Return (x, y) of the center of cell containing provided text 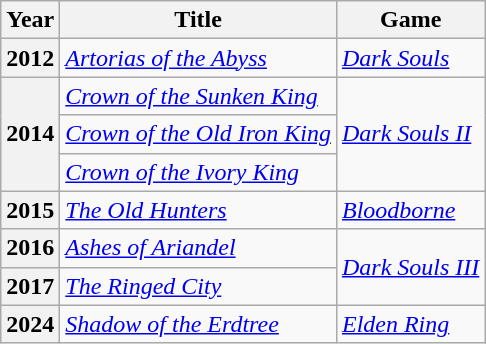
Dark Souls II (410, 134)
Year (30, 20)
Dark Souls (410, 58)
Artorias of the Abyss (198, 58)
2017 (30, 286)
Shadow of the Erdtree (198, 324)
Title (198, 20)
Crown of the Old Iron King (198, 134)
Crown of the Sunken King (198, 96)
Game (410, 20)
The Old Hunters (198, 210)
2024 (30, 324)
Crown of the Ivory King (198, 172)
Dark Souls III (410, 267)
2015 (30, 210)
Elden Ring (410, 324)
2014 (30, 134)
Ashes of Ariandel (198, 248)
2012 (30, 58)
2016 (30, 248)
Bloodborne (410, 210)
The Ringed City (198, 286)
